Return the [X, Y] coordinate for the center point of the cell that contains the specified text.  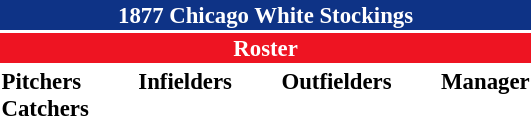
Roster [266, 48]
1877 Chicago White Stockings [266, 15]
